Return the (X, Y) coordinate for the center point of the cell that contains the specified text.  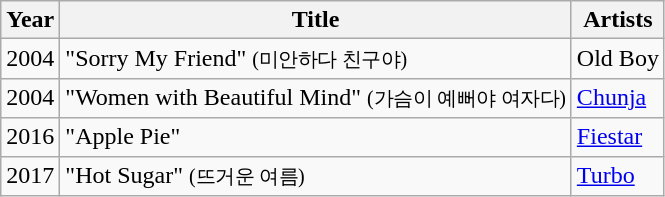
"Hot Sugar" (뜨거운 여름) (316, 176)
"Apple Pie" (316, 137)
Title (316, 20)
Fiestar (618, 137)
Turbo (618, 176)
"Sorry My Friend" (미안하다 친구야) (316, 59)
Old Boy (618, 59)
2017 (30, 176)
"Women with Beautiful Mind" (가슴이 예뻐야 여자다) (316, 98)
Artists (618, 20)
2016 (30, 137)
Chunja (618, 98)
Year (30, 20)
